Locate the cell with the specified text and output its [X, Y] center coordinate. 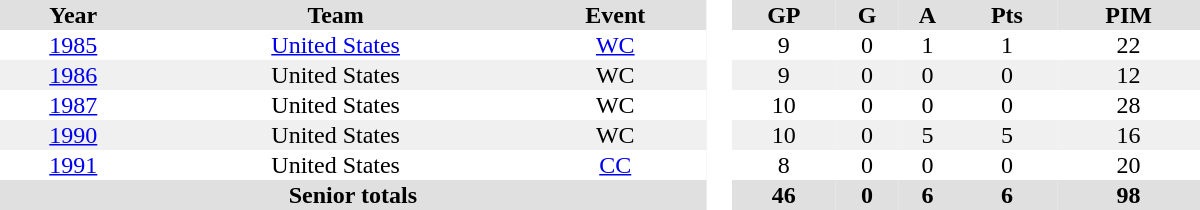
Team [336, 15]
22 [1128, 45]
1987 [74, 105]
A [927, 15]
8 [784, 165]
Event [616, 15]
CC [616, 165]
98 [1128, 195]
12 [1128, 75]
G [867, 15]
Year [74, 15]
28 [1128, 105]
20 [1128, 165]
1991 [74, 165]
Pts [1008, 15]
1990 [74, 135]
16 [1128, 135]
1986 [74, 75]
1985 [74, 45]
Senior totals [353, 195]
PIM [1128, 15]
GP [784, 15]
46 [784, 195]
